Search for the cell housing the specified text and yield its [X, Y] center coordinate. 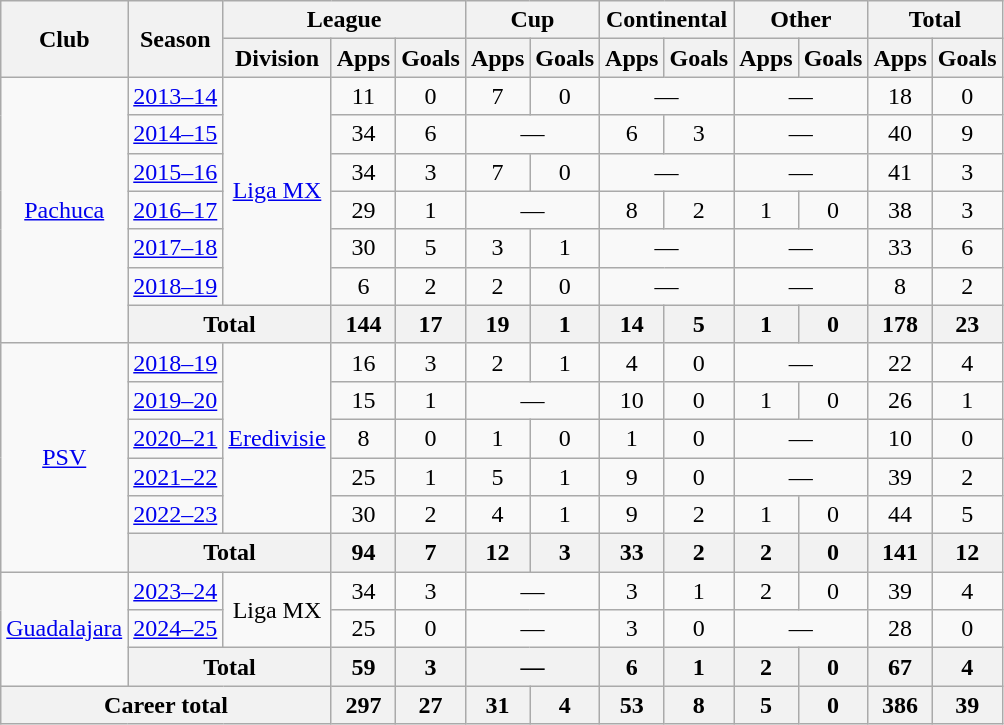
44 [900, 515]
26 [900, 400]
2015–16 [176, 172]
Division [277, 58]
19 [497, 324]
16 [363, 362]
Club [64, 39]
2023–24 [176, 591]
Cup [532, 20]
23 [967, 324]
18 [900, 96]
29 [363, 210]
Eredivisie [277, 438]
2024–25 [176, 629]
2016–17 [176, 210]
2017–18 [176, 248]
94 [363, 553]
14 [632, 324]
386 [900, 705]
2020–21 [176, 438]
2013–14 [176, 96]
28 [900, 629]
297 [363, 705]
41 [900, 172]
Pachuca [64, 210]
27 [431, 705]
17 [431, 324]
67 [900, 667]
59 [363, 667]
Continental [667, 20]
141 [900, 553]
PSV [64, 457]
2019–20 [176, 400]
Season [176, 39]
53 [632, 705]
38 [900, 210]
15 [363, 400]
11 [363, 96]
2014–15 [176, 134]
40 [900, 134]
2021–22 [176, 477]
Career total [166, 705]
2022–23 [176, 515]
22 [900, 362]
Guadalajara [64, 629]
31 [497, 705]
178 [900, 324]
144 [363, 324]
League [344, 20]
Other [801, 20]
